Determine the (x, y) coordinate at the center of the cell enclosing the given text.  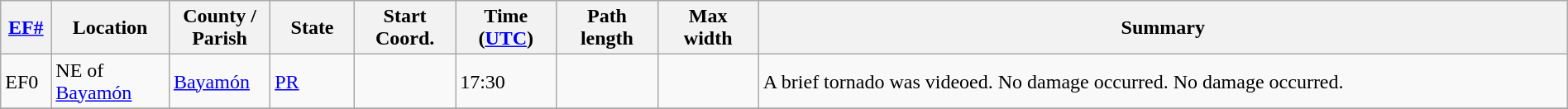
17:30 (506, 81)
Max width (708, 28)
Start Coord. (404, 28)
Bayamón (219, 81)
PR (313, 81)
Path length (607, 28)
EF0 (26, 81)
Time (UTC) (506, 28)
Summary (1163, 28)
A brief tornado was videoed. No damage occurred. No damage occurred. (1163, 81)
State (313, 28)
NE of Bayamón (111, 81)
County / Parish (219, 28)
Location (111, 28)
EF# (26, 28)
